Search for the cell housing the specified text and yield its [X, Y] center coordinate. 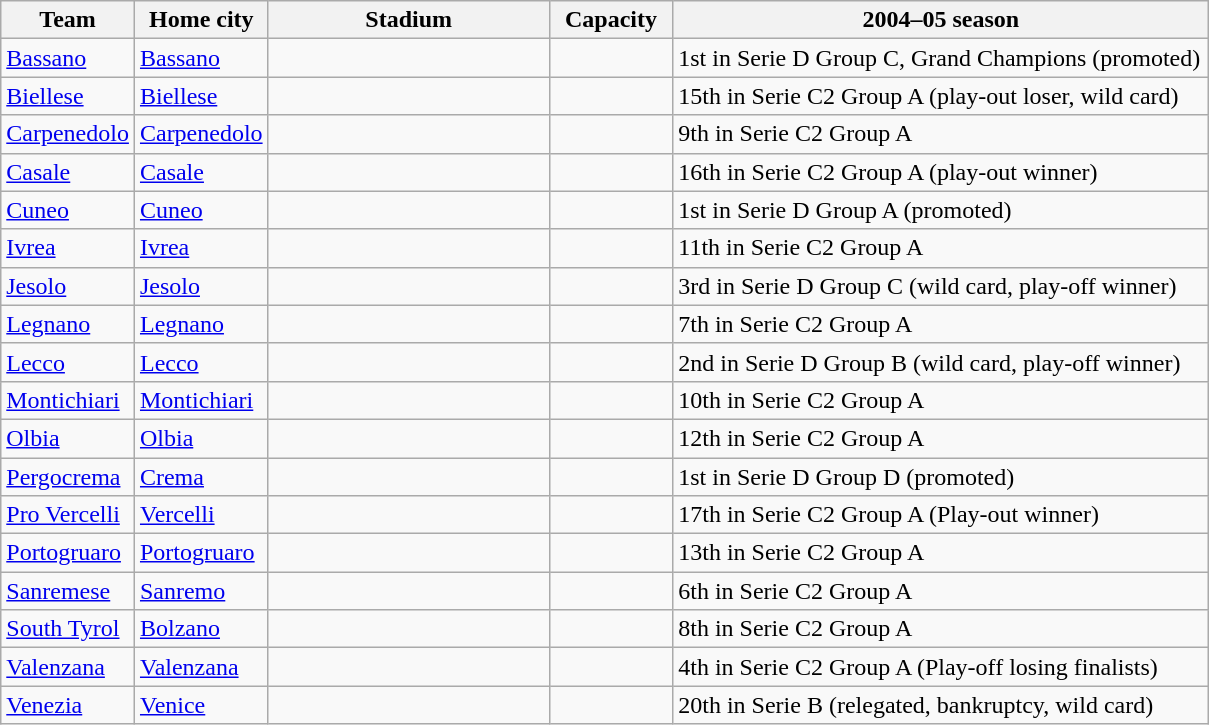
Venezia [68, 705]
8th in Serie C2 Group A [941, 629]
15th in Serie C2 Group A (play-out loser, wild card) [941, 96]
3rd in Serie D Group C (wild card, play-off winner) [941, 286]
Vercelli [201, 515]
1st in Serie D Group A (promoted) [941, 210]
South Tyrol [68, 629]
11th in Serie C2 Group A [941, 248]
Venice [201, 705]
12th in Serie C2 Group A [941, 438]
20th in Serie B (relegated, bankruptcy, wild card) [941, 705]
Sanremese [68, 591]
13th in Serie C2 Group A [941, 553]
Home city [201, 20]
9th in Serie C2 Group A [941, 134]
Pro Vercelli [68, 515]
7th in Serie C2 Group A [941, 324]
16th in Serie C2 Group A (play-out winner) [941, 172]
Team [68, 20]
Bolzano [201, 629]
Crema [201, 477]
Sanremo [201, 591]
Capacity [611, 20]
4th in Serie C2 Group A (Play-off losing finalists) [941, 667]
Stadium [408, 20]
1st in Serie D Group D (promoted) [941, 477]
2nd in Serie D Group B (wild card, play-off winner) [941, 362]
1st in Serie D Group C, Grand Champions (promoted) [941, 58]
10th in Serie C2 Group A [941, 400]
6th in Serie C2 Group A [941, 591]
2004–05 season [941, 20]
Pergocrema [68, 477]
17th in Serie C2 Group A (Play-out winner) [941, 515]
